Locate the cell with the specified text and output its (X, Y) center coordinate. 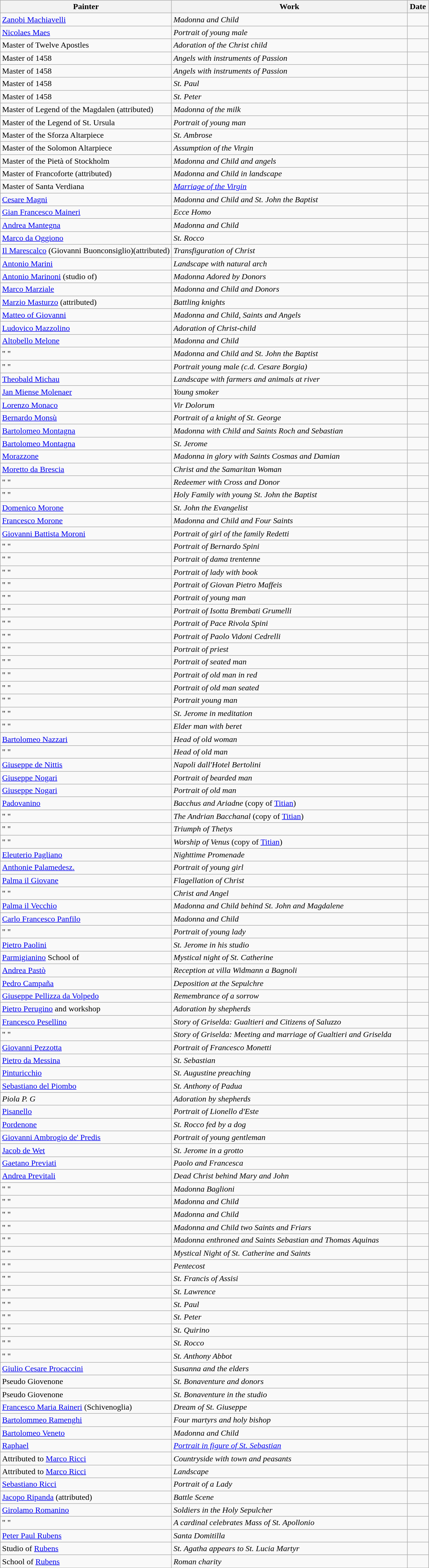
Pordenone (86, 1124)
Deposition at the Sepulchre (289, 983)
Adoration of the Christ child (289, 45)
Flagellation of Christ (289, 880)
Andrea Mantegna (86, 225)
Portrait young male (c.d. Cesare Borgia) (289, 366)
Portrait of young lady (289, 932)
St. Ambrose (289, 135)
St. Augustine preaching (289, 1073)
St. Agatha appears to St. Lucia Martyr (289, 1548)
Head of old woman (289, 739)
Ecce Homo (289, 212)
Mystical Night of St. Catherine and Saints (289, 1253)
Andrea Previtali (86, 1176)
Palma il Giovane (86, 880)
Portrait of Paolo Vidoni Cedrelli (289, 636)
Dead Christ behind Mary and John (289, 1176)
Lorenzo Monaco (86, 405)
Madonna and Child and Donors (289, 289)
Francesco Maria Raineri (Schivenoglia) (86, 1407)
Madonna and Child two Saints and Friars (289, 1227)
Battle Scene (289, 1497)
Bartolomeo Veneto (86, 1433)
Nicolaes Maes (86, 32)
Portrait young man (289, 700)
St. Francis of Assisi (289, 1279)
Francesco Pesellino (86, 1022)
Bacchus and Ariadne (copy of Titian) (289, 803)
Andrea Pastò (86, 970)
Portrait of old man (289, 791)
Assumption of the Virgin (289, 148)
Madonna and Child and angels (289, 161)
Giuseppe Pellizza da Volpedo (86, 996)
Ludovico Mazzolino (86, 328)
Madonna and Child, Saints and Angels (289, 315)
Master of the Pietà of Stockholm (86, 161)
Redeemer with Cross and Donor (289, 482)
Bartolommeo Ramenghi (86, 1420)
St. Sebastian (289, 1060)
Portrait of Lionello d'Este (289, 1112)
Madonna and Child and Four Saints (289, 521)
Madonna Baglioni (289, 1189)
Madonna with Child and Saints Roch and Sebastian (289, 431)
Pisanello (86, 1112)
Portrait of dama trentenne (289, 559)
Giuseppe de Nittis (86, 765)
St. Anthony of Padua (289, 1086)
Story of Griselda: Meeting and marriage of Gualtieri and Griselda (289, 1035)
Girolamo Romanino (86, 1510)
Antonio Marini (86, 264)
Young smoker (289, 392)
Portrait of Bernardo Spini (289, 546)
Head of old man (289, 752)
Countryside with town and peasants (289, 1459)
Parmigianino School of (86, 957)
Master of the Sforza Altarpiece (86, 135)
Pinturicchio (86, 1073)
Santa Domitilla (289, 1536)
Pietro da Messina (86, 1060)
Portrait of lady with book (289, 572)
Moretto da Brescia (86, 469)
Madonna in glory with Saints Cosmas and Damian (289, 456)
St. Rocco fed by a dog (289, 1124)
Christ and the Samaritan Woman (289, 469)
St. Jerome in meditation (289, 713)
Madonna enthroned and Saints Sebastian and Thomas Aquinas (289, 1240)
Portrait of young male (289, 32)
Gian Francesco Maineri (86, 212)
Zanobi Machiavelli (86, 20)
St. Jerome in a grotto (289, 1150)
Christ and Angel (289, 893)
Matteo of Giovanni (86, 315)
Worship of Venus (copy of Titian) (289, 842)
Date (418, 7)
Portrait of priest (289, 649)
Anthonie Palamedesz. (86, 868)
Domenico Morone (86, 508)
Madonna Adored by Donors (289, 276)
Cesare Magni (86, 200)
Marzio Masturzo (attributed) (86, 302)
Antonio Marinoni (studio of) (86, 276)
St. Bonaventure and donors (289, 1381)
Carlo Francesco Panfilo (86, 919)
Marco Marziale (86, 289)
Jan Miense Molenaer (86, 392)
Eleuterio Pagliano (86, 855)
Susanna and the elders (289, 1368)
St. Quirino (289, 1330)
Studio of Rubens (86, 1548)
Master of Santa Verdiana (86, 187)
St. Anthony Abbot (289, 1356)
Portrait of Francesco Monetti (289, 1047)
Palma il Vecchio (86, 906)
Portrait of a Lady (289, 1484)
Pedro Campaña (86, 983)
Portrait of a knight of St. George (289, 418)
Marriage of the Virgin (289, 187)
A cardinal celebrates Mass of St. Apollonio (289, 1523)
Piola P. G (86, 1099)
Madonna of the milk (289, 109)
Master of Francoforte (attributed) (86, 174)
Portrait in figure of St. Sebastian (289, 1446)
Giovanni Pezzotta (86, 1047)
Madonna and Child in landscape (289, 174)
Francesco Morone (86, 521)
Madonna and Child behind St. John and Magdalene (289, 906)
Gaetano Previati (86, 1163)
Soldiers in the Holy Sepulcher (289, 1510)
Portrait of girl of the family Redetti (289, 533)
Master of Twelve Apostles (86, 45)
Adoration of Christ-child (289, 328)
Pietro Paolini (86, 945)
St. Bonaventure in the studio (289, 1394)
Remembrance of a sorrow (289, 996)
St. Jerome (289, 444)
Story of Griselda: Gualtieri and Citizens of Saluzzo (289, 1022)
Jacopo Ripanda (attributed) (86, 1497)
Giulio Cesare Procaccini (86, 1368)
St. John the Evangelist (289, 508)
Work (289, 7)
Master of Legend of the Magdalen (attributed) (86, 109)
Portrait of Pace Rivola Spini (289, 623)
Roman charity (289, 1561)
School of Rubens (86, 1561)
Marco da Oggiono (86, 238)
St. Lawrence (289, 1292)
Peter Paul Rubens (86, 1536)
Altobello Melone (86, 341)
Landscape (289, 1471)
The Andrian Bacchanal (copy of Titian) (289, 816)
Reception at villa Widmann a Bagnoli (289, 970)
Portrait of young girl (289, 868)
Four martyrs and holy bishop (289, 1420)
Paolo and Francesca (289, 1163)
Painter (86, 7)
Transfiguration of Christ (289, 251)
Padovanino (86, 803)
Mystical night of St. Catherine (289, 957)
Portrait of seated man (289, 662)
Portrait of Giovan Pietro Maffeis (289, 585)
Il Marescalco (Giovanni Buonconsiglio)(attributed) (86, 251)
Dream of St. Giuseppe (289, 1407)
Master of the Legend of St. Ursula (86, 122)
Vir Dolorum (289, 405)
Jacob de Wet (86, 1150)
Portrait of young gentleman (289, 1137)
Theobald Michau (86, 379)
Nighttime Promenade (289, 855)
Master of the Solomon Altarpiece (86, 148)
Pentecost (289, 1266)
Portrait of old man seated (289, 688)
Landscape with natural arch (289, 264)
Landscape with farmers and animals at river (289, 379)
St. Jerome in his studio (289, 945)
Battling knights (289, 302)
Giovanni Ambrogio de' Predis (86, 1137)
Triumph of Thetys (289, 829)
Bartolomeo Nazzari (86, 739)
Sebastiano del Piombo (86, 1086)
Pietro Perugino and workshop (86, 1009)
Holy Family with young St. John the Baptist (289, 495)
Bernardo Monsù (86, 418)
Morazzone (86, 456)
Portrait of old man in red (289, 675)
Raphael (86, 1446)
Portrait of Isotta Brembati Grumelli (289, 611)
Portrait of bearded man (289, 777)
Elder man with beret (289, 726)
Giovanni Battista Moroni (86, 533)
Napoli dall'Hotel Bertolini (289, 765)
Sebastiano Ricci (86, 1484)
